Find where the given text appears and provide that cell's center as [x, y] coordinate. 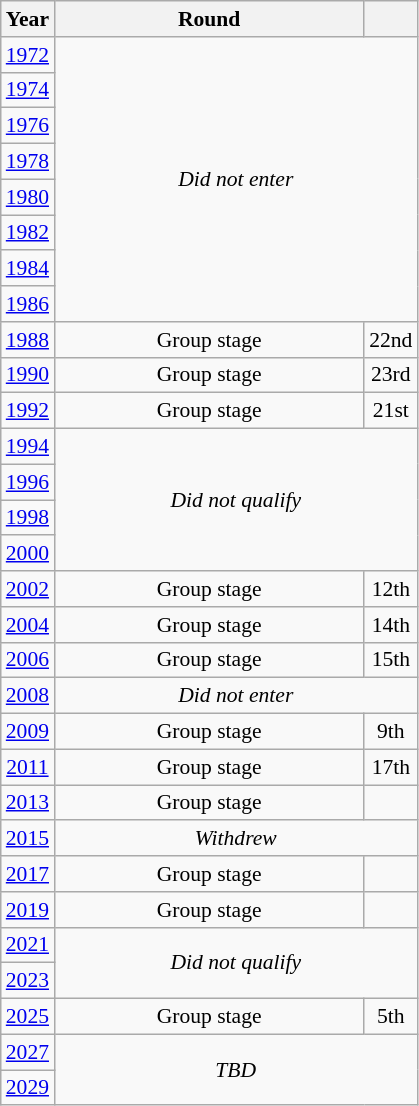
2015 [28, 839]
15th [390, 660]
1980 [28, 197]
2013 [28, 803]
9th [390, 732]
1988 [28, 340]
1976 [28, 126]
2023 [28, 981]
2000 [28, 554]
2002 [28, 589]
Round [209, 19]
TBD [236, 1070]
1972 [28, 55]
2006 [28, 660]
1994 [28, 447]
21st [390, 411]
12th [390, 589]
1990 [28, 375]
1986 [28, 304]
2009 [28, 732]
2019 [28, 910]
2011 [28, 767]
2029 [28, 1088]
2025 [28, 1017]
22nd [390, 340]
17th [390, 767]
1982 [28, 233]
Withdrew [236, 839]
23rd [390, 375]
1974 [28, 90]
Year [28, 19]
2017 [28, 874]
2004 [28, 625]
1978 [28, 162]
1984 [28, 269]
2027 [28, 1052]
1998 [28, 518]
2008 [28, 696]
1996 [28, 482]
5th [390, 1017]
2021 [28, 945]
14th [390, 625]
1992 [28, 411]
